Return [x, y] of the center of cell containing provided text 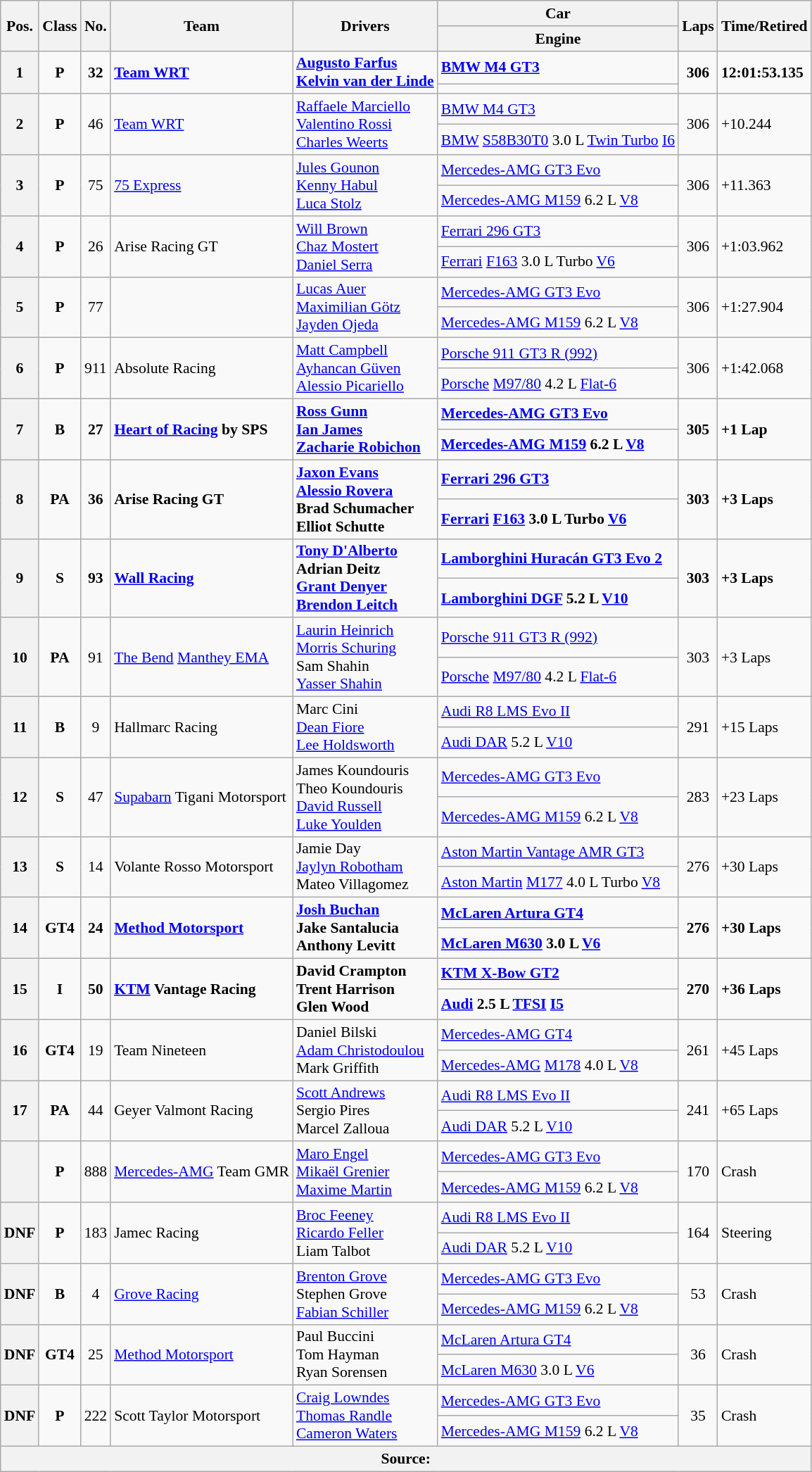
Time/Retired [764, 25]
Will Brown Chaz Mostert Daniel Serra [365, 246]
888 [96, 1173]
44 [96, 1111]
170 [698, 1173]
16 [20, 1050]
91 [96, 658]
+1:03.962 [764, 246]
6 [20, 369]
46 [96, 125]
261 [698, 1050]
7 [20, 429]
Engine [558, 39]
Hallmarc Racing [201, 728]
James Koundouris Theo Koundouris David Russell Luke Youlden [365, 797]
+1 Lap [764, 429]
12 [20, 797]
Jamie Day Jaylyn Robotham Mateo Villagomez [365, 867]
Jaxon Evans Alessio Rovera Brad Schumacher Elliot Schutte [365, 499]
Matt Campbell Ayhancan Güven Alessio Picariello [365, 369]
Jules Gounon Kenny Habul Luca Stolz [365, 186]
Pos. [20, 25]
+23 Laps [764, 797]
I [59, 990]
Jamec Racing [201, 1233]
183 [96, 1233]
+45 Laps [764, 1050]
BMW S58B30T0 3.0 L Twin Turbo I6 [558, 139]
Laps [698, 25]
+11.363 [764, 186]
Supabarn Tigani Motorsport [201, 797]
Lamborghini DGF 5.2 L V10 [558, 598]
13 [20, 867]
Steering [764, 1233]
Broc Feeney Ricardo Feller Liam Talbot [365, 1233]
Grove Racing [201, 1294]
Marc Cini Dean Fiore Lee Holdsworth [365, 728]
Mercedes-AMG GT4 [558, 1035]
Volante Rosso Motorsport [201, 867]
47 [96, 797]
+15 Laps [764, 728]
1 [20, 72]
+36 Laps [764, 990]
Heart of Racing by SPS [201, 429]
Scott Andrews Sergio Pires Marcel Zalloua [365, 1111]
53 [698, 1294]
Class [59, 25]
75 Express [201, 186]
+1:27.904 [764, 307]
19 [96, 1050]
Laurin Heinrich Morris Schuring Sam Shahin Yasser Shahin [365, 658]
270 [698, 990]
Tony D'Alberto Adrian Deitz Grant Denyer Brendon Leitch [365, 578]
2 [20, 125]
Mercedes-AMG M178 4.0 L V8 [558, 1066]
12:01:53.135 [764, 72]
283 [698, 797]
Lamborghini Huracán GT3 Evo 2 [558, 558]
Team Nineteen [201, 1050]
17 [20, 1111]
Aston Martin Vantage AMR GT3 [558, 852]
Josh Buchan Jake Santalucia Anthony Levitt [365, 928]
3 [20, 186]
93 [96, 578]
Scott Taylor Motorsport [201, 1416]
164 [698, 1233]
Geyer Valmont Racing [201, 1111]
305 [698, 429]
Team [201, 25]
222 [96, 1416]
Aston Martin M177 4.0 L Turbo V8 [558, 883]
+10.244 [764, 125]
No. [96, 25]
5 [20, 307]
26 [96, 246]
291 [698, 728]
David Crampton Trent Harrison Glen Wood [365, 990]
241 [698, 1111]
25 [96, 1354]
Paul Buccini Tom Hayman Ryan Sorensen [365, 1354]
77 [96, 307]
Augusto Farfus Kelvin van der Linde [365, 72]
Drivers [365, 25]
+65 Laps [764, 1111]
Car [558, 13]
Mercedes-AMG Team GMR [201, 1173]
Source: [406, 1459]
50 [96, 990]
15 [20, 990]
11 [20, 728]
Craig Lowndes Thomas Randle Cameron Waters [365, 1416]
8 [20, 499]
Audi 2.5 L TFSI I5 [558, 1004]
Wall Racing [201, 578]
+1:42.068 [764, 369]
35 [698, 1416]
Brenton Grove Stephen Grove Fabian Schiller [365, 1294]
32 [96, 72]
24 [96, 928]
Daniel Bilski Adam Christodoulou Mark Griffith [365, 1050]
Maro Engel Mikaël Grenier Maxime Martin [365, 1173]
10 [20, 658]
KTM X-Bow GT2 [558, 974]
Lucas Auer Maximilian Götz Jayden Ojeda [365, 307]
911 [96, 369]
Ross Gunn Ian James Zacharie Robichon [365, 429]
27 [96, 429]
The Bend Manthey EMA [201, 658]
Absolute Racing [201, 369]
Raffaele Marciello Valentino Rossi Charles Weerts [365, 125]
75 [96, 186]
KTM Vantage Racing [201, 990]
